Output the [x, y] coordinate of the center of the cell containing the given text.  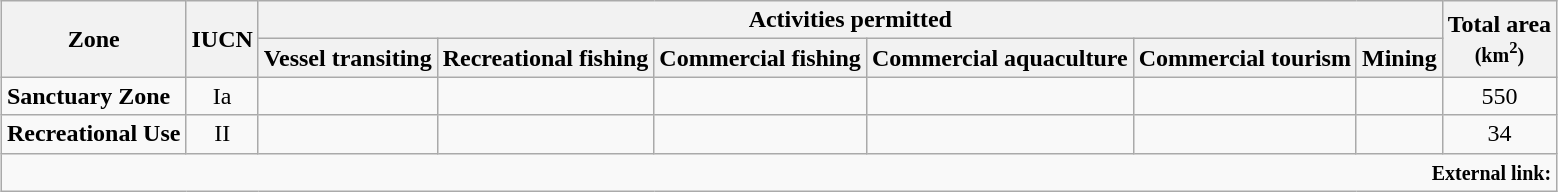
34 [1499, 134]
Total area(km2) [1499, 39]
Mining [1399, 58]
II [222, 134]
Commercial aquaculture [1000, 58]
IUCN [222, 39]
Activities permitted [850, 20]
Ia [222, 96]
Commercial tourism [1244, 58]
Recreational fishing [546, 58]
Commercial fishing [760, 58]
Zone [94, 39]
External link: [778, 172]
Recreational Use [94, 134]
Vessel transiting [348, 58]
Sanctuary Zone [94, 96]
550 [1499, 96]
